Identify which cell holds the provided text, then report its [X, Y] central coordinate. 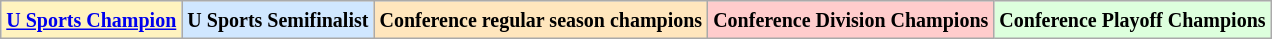
U Sports Semifinalist [278, 20]
Conference Division Champions [851, 20]
Conference Playoff Champions [1132, 20]
U Sports Champion [92, 20]
Conference regular season champions [541, 20]
